Find where the given text appears and provide that cell's center as (X, Y) coordinate. 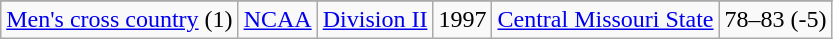
Central Missouri State (606, 20)
78–83 (-5) (776, 20)
NCAA (278, 20)
Division II (375, 20)
Men's cross country (1) (120, 20)
1997 (462, 20)
